Search for the cell housing the specified text and yield its [x, y] center coordinate. 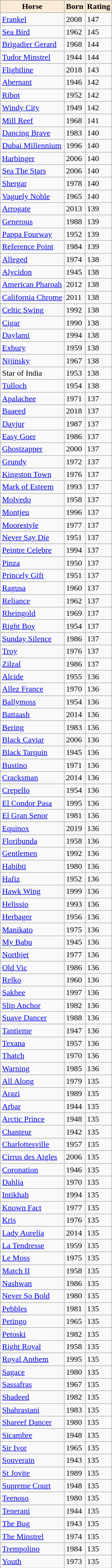
Frankel [32, 19]
1950 [75, 563]
1987 [75, 424]
145 [99, 32]
Allez France [32, 689]
Equinox [32, 828]
Grundy [32, 462]
Nijinsky [32, 360]
Chanteur [32, 1132]
Dancing Brave [32, 133]
All Along [32, 1081]
Royal Anthem [32, 1359]
Kingston Town [32, 474]
Le Moss [32, 1258]
Black Tarquin [32, 752]
1947 [75, 1031]
Pebbles [32, 1309]
Dubai Millennium [32, 145]
Supreme Court [32, 1486]
Shareef Dancer [32, 1423]
Warning [32, 1068]
Sicambre [32, 1435]
Cigar [32, 323]
Sunday Silence [32, 639]
Pappa Fourway [32, 234]
Flightline [32, 70]
Daylami [32, 335]
Bering [32, 727]
Sassafras [32, 1385]
Thatch [32, 1056]
Arctic Prince [32, 1119]
Lady Aurelia [32, 1233]
Sea Bird [32, 32]
Nashwan [32, 1283]
Mill Reef [32, 120]
Cracksman [32, 778]
Gentlemen [32, 854]
Cirrus des Aigles [32, 1157]
2011 [75, 297]
Molvedo [32, 500]
Tantieme [32, 1031]
Mark of Esteem [32, 487]
Horse [32, 7]
El Gran Senor [32, 816]
Alcide [32, 677]
141 [99, 120]
1985 [75, 1068]
Suave Dancer [32, 1018]
Exbury [32, 348]
Reliance [32, 601]
La Tendresse [32, 1245]
Sir Ivor [32, 1448]
Star of India [32, 373]
My Babu [32, 942]
Texana [32, 1043]
143 [99, 70]
Shergar [32, 184]
Peintre Celebre [32, 550]
Ballymoss [32, 702]
Shahrastani [32, 1410]
Coronation [32, 1169]
Crepello [32, 790]
Zilzal [32, 664]
1969 [75, 613]
Vaguely Noble [32, 196]
Moorestyle [32, 525]
American Pharoah [32, 285]
Arbar [32, 1106]
1955 [75, 677]
Manikato [32, 929]
Apalachee [32, 399]
The Minstrel [32, 1536]
Rating [99, 7]
Petingo [32, 1321]
1972 [75, 462]
Northjet [32, 955]
147 [99, 19]
Arrogate [32, 209]
2008 [75, 19]
Ragusa [32, 588]
Generous [32, 222]
Ribot [32, 95]
1997 [75, 993]
Never So Bold [32, 1296]
1979 [75, 1081]
Right Royal [32, 1346]
Dayjur [32, 424]
Youth [32, 1561]
1942 [75, 1132]
Match II [32, 1271]
Sea The Stars [32, 171]
1999 [75, 891]
Old Vic [32, 968]
1953 [75, 373]
Kris [32, 1220]
1956 [75, 917]
Windy City [32, 108]
Relko [32, 980]
Sagace [32, 1372]
El Condor Pasa [32, 803]
Slip Anchor [32, 1005]
The Bug [32, 1523]
Tudor Minstrel [32, 57]
Brigadier Gerard [32, 45]
2000 [75, 449]
2019 [75, 828]
Rheingold [32, 613]
Shadeed [32, 1397]
Bustino [32, 765]
Baaeed [32, 411]
Pinza [32, 563]
Princely Gift [32, 576]
Arazi [32, 1094]
Souverain [32, 1460]
Habibti [32, 866]
Herbager [32, 917]
Floribunda [32, 841]
Never Say Die [32, 537]
Celtic Swing [32, 310]
Teenoso [32, 1498]
Hafiz [32, 879]
Harbinger [32, 158]
Dahlia [32, 1182]
Alleged [32, 259]
Right Boy [32, 626]
Helissio [32, 904]
1949 [75, 108]
Tulloch [32, 386]
Intikhab [32, 1195]
Born [75, 7]
Tenerani [32, 1511]
Black Caviar [32, 740]
Known Fact [32, 1208]
Montjeu [32, 512]
2013 [75, 209]
1978 [75, 184]
Reference Point [32, 247]
Charlottesville [32, 1144]
Trempolino [32, 1549]
St Jovite [32, 1473]
Abernant [32, 82]
Easy Goer [32, 436]
2012 [75, 285]
1990 [75, 323]
1973 [75, 1561]
Troy [32, 651]
Petoski [32, 1334]
Hawk Wing [32, 891]
Battaash [32, 714]
Alycidon [32, 272]
Ghostzapper [32, 449]
California Chrome [32, 297]
Sakhee [32, 993]
